For the text-containing cell, return its midpoint in (X, Y) coordinate format. 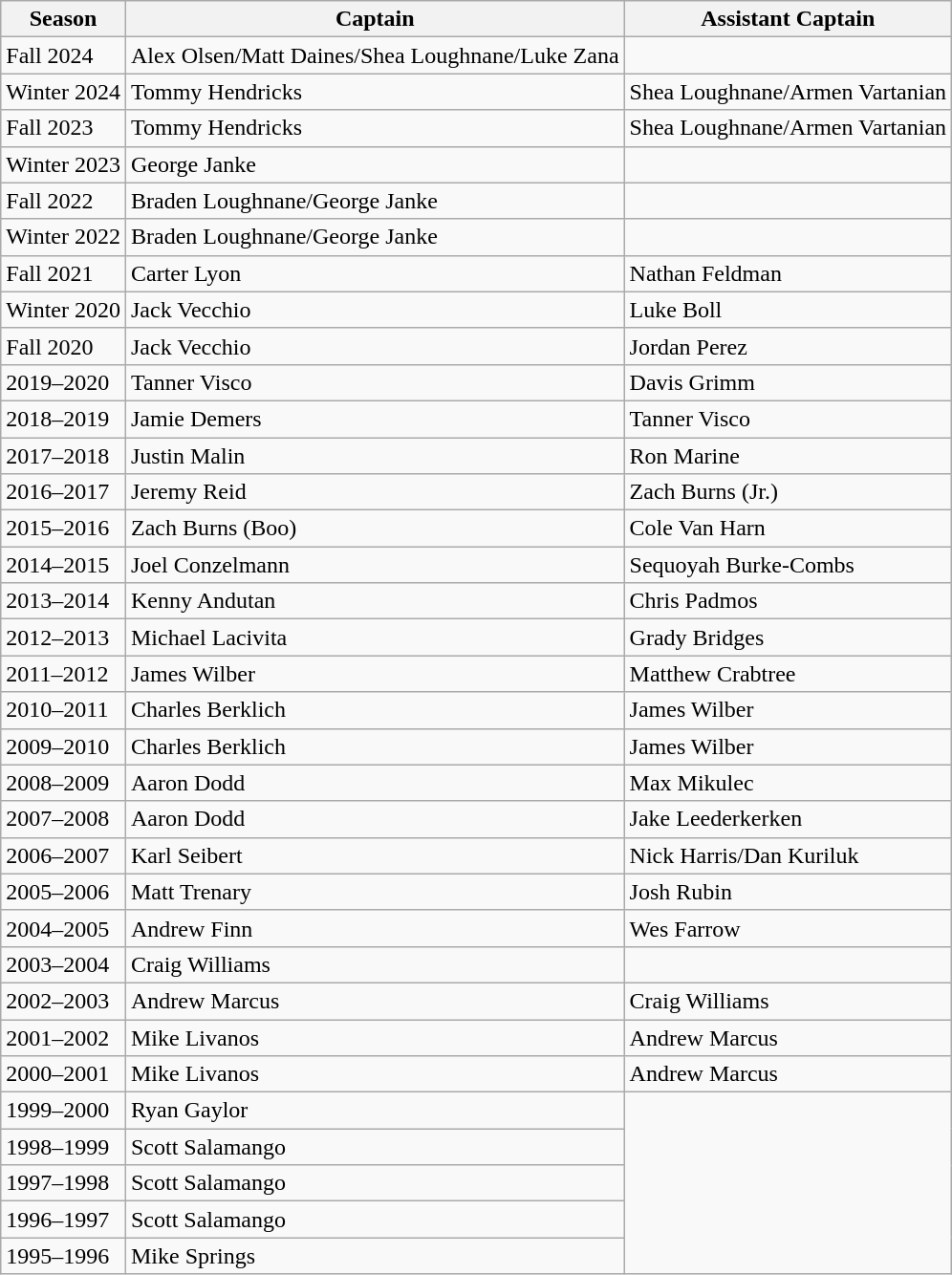
Nathan Feldman (788, 273)
Josh Rubin (788, 892)
Kenny Andutan (375, 601)
Jake Leederkerken (788, 819)
1996–1997 (63, 1220)
2019–2020 (63, 382)
Jamie Demers (375, 419)
Cole Van Harn (788, 529)
1995–1996 (63, 1256)
Zach Burns (Jr.) (788, 492)
Matt Trenary (375, 892)
2018–2019 (63, 419)
2005–2006 (63, 892)
Andrew Finn (375, 928)
Mike Springs (375, 1256)
Michael Lacivita (375, 637)
1997–1998 (63, 1183)
Jeremy Reid (375, 492)
Joel Conzelmann (375, 565)
2009–2010 (63, 746)
Ryan Gaylor (375, 1111)
Luke Boll (788, 310)
Justin Malin (375, 456)
2000–2001 (63, 1074)
2012–2013 (63, 637)
2002–2003 (63, 1001)
2013–2014 (63, 601)
2006–2007 (63, 855)
2017–2018 (63, 456)
1999–2000 (63, 1111)
Season (63, 19)
Fall 2023 (63, 128)
Fall 2020 (63, 346)
Winter 2023 (63, 164)
Davis Grimm (788, 382)
Nick Harris/Dan Kuriluk (788, 855)
2014–2015 (63, 565)
Grady Bridges (788, 637)
Karl Seibert (375, 855)
2011–2012 (63, 674)
Carter Lyon (375, 273)
Assistant Captain (788, 19)
Matthew Crabtree (788, 674)
2010–2011 (63, 710)
Winter 2022 (63, 237)
Fall 2024 (63, 55)
Fall 2021 (63, 273)
2007–2008 (63, 819)
1998–1999 (63, 1147)
Winter 2020 (63, 310)
George Janke (375, 164)
Sequoyah Burke-Combs (788, 565)
Alex Olsen/Matt Daines/Shea Loughnane/Luke Zana (375, 55)
2001–2002 (63, 1037)
Max Mikulec (788, 783)
2016–2017 (63, 492)
Chris Padmos (788, 601)
Winter 2024 (63, 92)
Jordan Perez (788, 346)
Captain (375, 19)
2008–2009 (63, 783)
Wes Farrow (788, 928)
Zach Burns (Boo) (375, 529)
Ron Marine (788, 456)
2003–2004 (63, 964)
2004–2005 (63, 928)
Fall 2022 (63, 201)
2015–2016 (63, 529)
